Output the (x, y) coordinate of the center of the cell containing the given text.  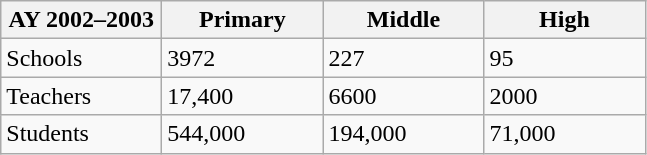
227 (404, 58)
544,000 (242, 134)
71,000 (564, 134)
AY 2002–2003 (82, 20)
6600 (404, 96)
Students (82, 134)
17,400 (242, 96)
High (564, 20)
194,000 (404, 134)
Schools (82, 58)
Teachers (82, 96)
95 (564, 58)
3972 (242, 58)
Primary (242, 20)
2000 (564, 96)
Middle (404, 20)
